For the text-containing cell, return its midpoint in [X, Y] coordinate format. 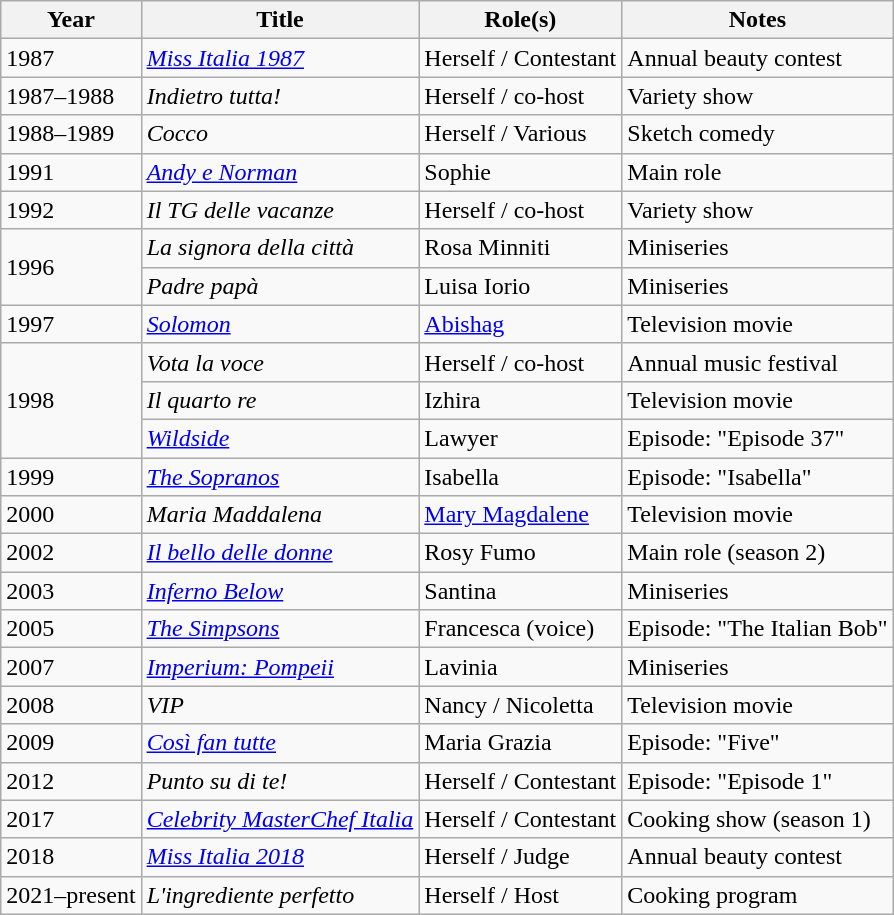
Miss Italia 2018 [280, 857]
1992 [71, 210]
2012 [71, 781]
Rosy Fumo [520, 553]
1998 [71, 400]
2003 [71, 591]
Herself / Judge [520, 857]
Episode: "Episode 37" [758, 438]
Sketch comedy [758, 134]
Herself / Various [520, 134]
Episode: "Isabella" [758, 477]
Nancy / Nicoletta [520, 705]
Rosa Minniti [520, 248]
Isabella [520, 477]
2005 [71, 629]
Il TG delle vacanze [280, 210]
Izhira [520, 400]
2018 [71, 857]
Miss Italia 1987 [280, 58]
Celebrity MasterChef Italia [280, 819]
1987–1988 [71, 96]
Luisa Iorio [520, 286]
Vota la voce [280, 362]
Maria Maddalena [280, 515]
Title [280, 20]
Padre papà [280, 286]
2008 [71, 705]
2021–present [71, 895]
Annual music festival [758, 362]
Indietro tutta! [280, 96]
Main role [758, 172]
The Sopranos [280, 477]
Francesca (voice) [520, 629]
Punto su di te! [280, 781]
Herself / Host [520, 895]
Maria Grazia [520, 743]
Year [71, 20]
Episode: "The Italian Bob" [758, 629]
1997 [71, 324]
2000 [71, 515]
1991 [71, 172]
L'ingrediente perfetto [280, 895]
2009 [71, 743]
Lavinia [520, 667]
1999 [71, 477]
Cooking show (season 1) [758, 819]
Cooking program [758, 895]
1988–1989 [71, 134]
Wildside [280, 438]
Episode: "Episode 1" [758, 781]
Episode: "Five" [758, 743]
Solomon [280, 324]
Sophie [520, 172]
1996 [71, 267]
VIP [280, 705]
2002 [71, 553]
Mary Magdalene [520, 515]
Così fan tutte [280, 743]
Abishag [520, 324]
2007 [71, 667]
Andy e Norman [280, 172]
1987 [71, 58]
Il bello delle donne [280, 553]
Main role (season 2) [758, 553]
Cocco [280, 134]
Il quarto re [280, 400]
Inferno Below [280, 591]
Lawyer [520, 438]
Imperium: Pompeii [280, 667]
Role(s) [520, 20]
Notes [758, 20]
La signora della città [280, 248]
2017 [71, 819]
The Simpsons [280, 629]
Santina [520, 591]
